Find where the given text appears and provide that cell's center as [X, Y] coordinate. 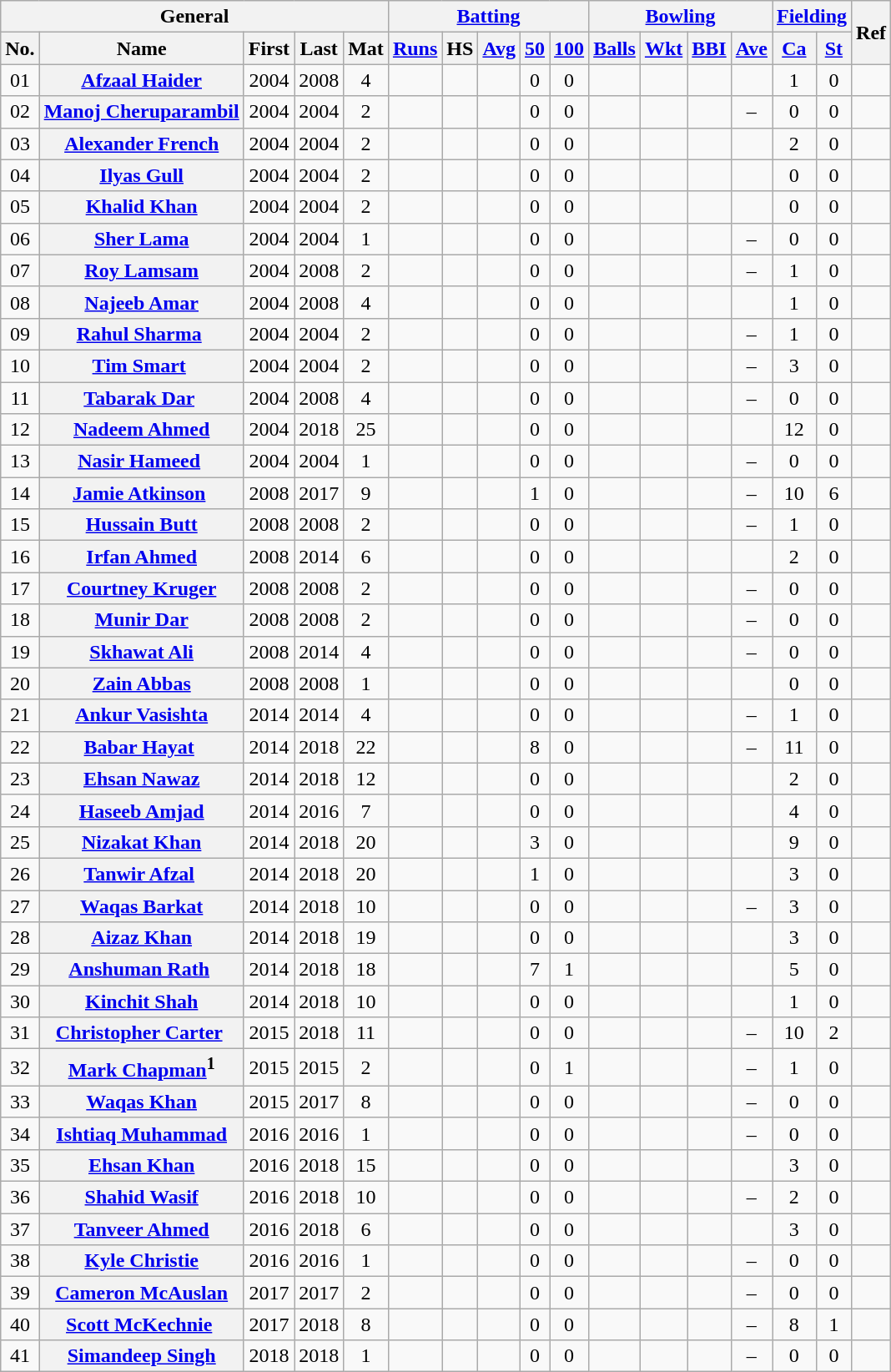
Tabarak Dar [142, 398]
26 [20, 874]
Irfan Ahmed [142, 557]
Courtney Kruger [142, 588]
Ankur Vasishta [142, 715]
Mat [366, 48]
Runs [415, 48]
Nizakat Khan [142, 842]
5 [794, 970]
14 [20, 493]
Roy Lamsam [142, 270]
06 [20, 239]
16 [20, 557]
Mark Chapman1 [142, 1068]
No. [20, 48]
Kyle Christie [142, 1261]
36 [20, 1198]
30 [20, 1001]
Avg [499, 48]
Ehsan Nawaz [142, 779]
Nasir Hameed [142, 462]
100 [569, 48]
Rahul Sharma [142, 334]
Haseeb Amjad [142, 810]
05 [20, 207]
Munir Dar [142, 620]
HS [461, 48]
Fielding [813, 17]
Manoj Cheruparambil [142, 112]
34 [20, 1133]
Kinchit Shah [142, 1001]
Bowling [681, 17]
32 [20, 1068]
Afzaal Haider [142, 80]
33 [20, 1102]
50 [536, 48]
29 [20, 970]
Tanwir Afzal [142, 874]
31 [20, 1033]
General [195, 17]
08 [20, 302]
Jamie Atkinson [142, 493]
Khalid Khan [142, 207]
Zain Abbas [142, 683]
24 [20, 810]
Name [142, 48]
Tim Smart [142, 366]
38 [20, 1261]
40 [20, 1324]
Babar Hayat [142, 747]
07 [20, 270]
Waqas Khan [142, 1102]
First [269, 48]
02 [20, 112]
Hussain Butt [142, 525]
St [833, 48]
Cameron McAuslan [142, 1293]
Ishtiaq Muhammad [142, 1133]
28 [20, 938]
21 [20, 715]
39 [20, 1293]
13 [20, 462]
Sher Lama [142, 239]
04 [20, 175]
Batting [488, 17]
Ref [871, 33]
35 [20, 1165]
Simandeep Singh [142, 1356]
Skhawat Ali [142, 652]
27 [20, 905]
Ehsan Khan [142, 1165]
Tanveer Ahmed [142, 1229]
Scott McKechnie [142, 1324]
Ave [751, 48]
37 [20, 1229]
Shahid Wasif [142, 1198]
01 [20, 80]
Christopher Carter [142, 1033]
03 [20, 144]
Najeeb Amar [142, 302]
Alexander French [142, 144]
17 [20, 588]
Waqas Barkat [142, 905]
41 [20, 1356]
23 [20, 779]
Balls [615, 48]
09 [20, 334]
Nadeem Ahmed [142, 430]
BBI [709, 48]
Anshuman Rath [142, 970]
Last [319, 48]
Wkt [663, 48]
Ca [794, 48]
Aizaz Khan [142, 938]
Ilyas Gull [142, 175]
